For the text-containing cell, return its midpoint in [x, y] coordinate format. 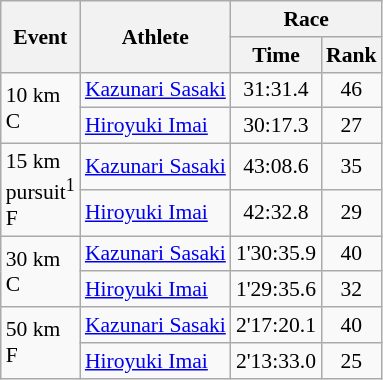
Rank [352, 55]
15 km pursuit1 F [40, 190]
Time [276, 55]
2'13:33.0 [276, 361]
30 km C [40, 272]
Athlete [156, 36]
25 [352, 361]
43:08.6 [276, 167]
31:31.4 [276, 90]
30:17.3 [276, 126]
Event [40, 36]
1'30:35.9 [276, 254]
1'29:35.6 [276, 290]
42:32.8 [276, 213]
50 km F [40, 342]
35 [352, 167]
27 [352, 126]
46 [352, 90]
Race [306, 19]
10 km C [40, 108]
32 [352, 290]
2'17:20.1 [276, 325]
29 [352, 213]
